Capture the cell that displays the provided text and extract its [X, Y] central coordinate. 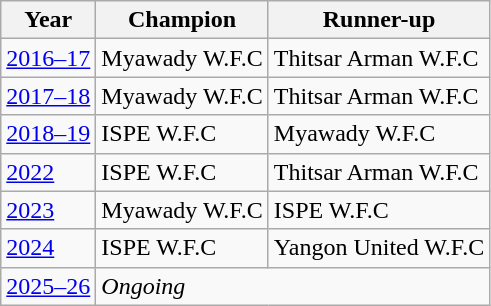
2024 [48, 248]
2025–26 [48, 286]
2018–19 [48, 134]
2022 [48, 172]
Yangon United W.F.C [378, 248]
Year [48, 20]
Champion [182, 20]
Runner-up [378, 20]
Ongoing [293, 286]
2016–17 [48, 58]
2023 [48, 210]
2017–18 [48, 96]
